Determine the (X, Y) coordinate at the center of the cell enclosing the given text.  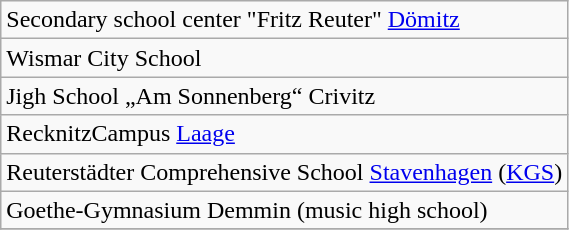
Reuterstädter Comprehensive School Stavenhagen (KGS) (284, 172)
Goethe-Gymnasium Demmin (music high school) (284, 210)
RecknitzCampus Laage (284, 134)
Wismar City School (284, 58)
Jigh School „Am Sonnenberg“ Crivitz (284, 96)
Secondary school center "Fritz Reuter" Dömitz (284, 20)
